Return [x, y] of the center of cell containing provided text 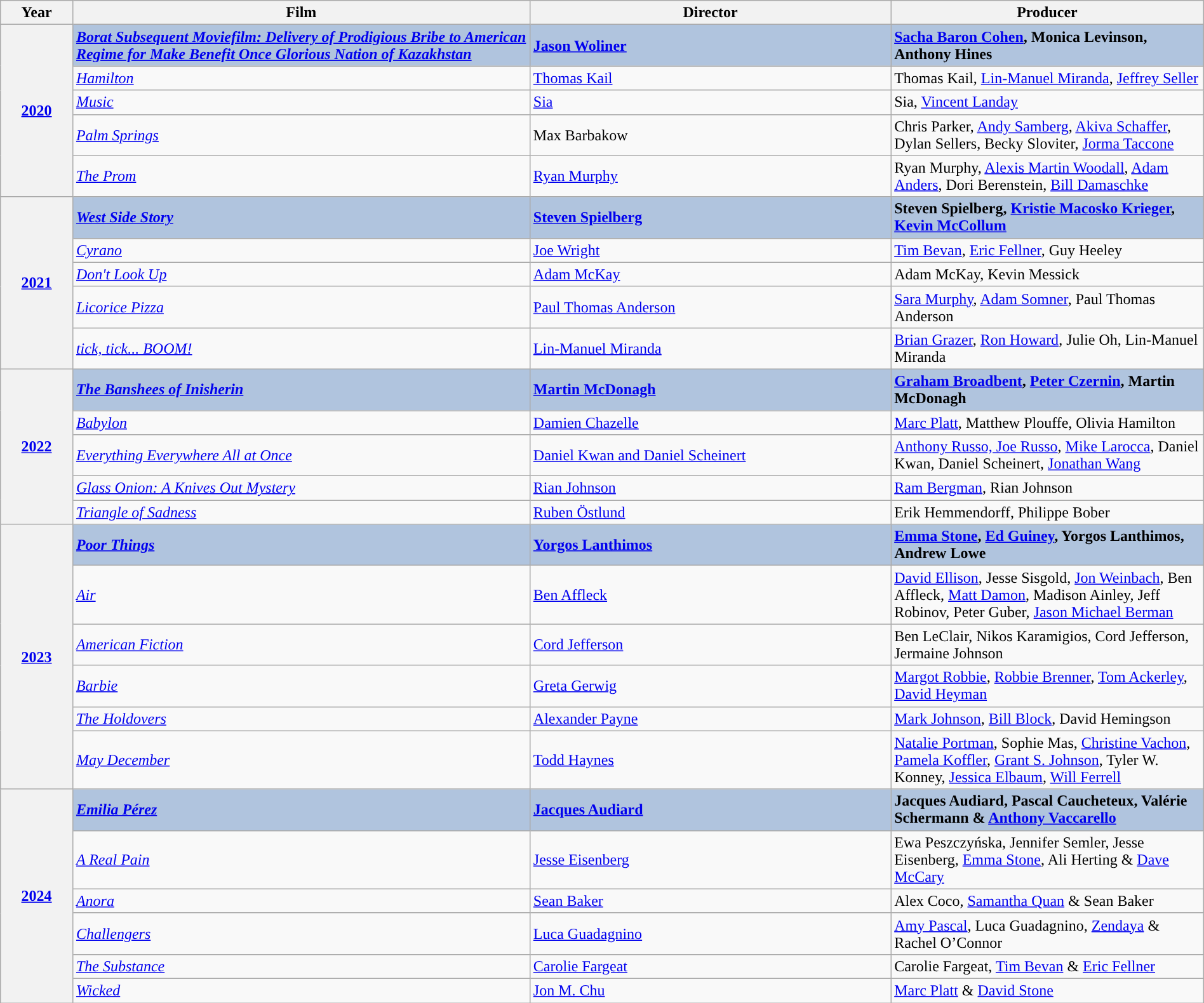
Poor Things [301, 545]
Thomas Kail, Lin-Manuel Miranda, Jeffrey Seller [1048, 78]
Carolie Fargeat, Tim Bevan & Eric Fellner [1048, 966]
Damien Chazelle [710, 422]
Martin McDonagh [710, 390]
Yorgos Lanthimos [710, 545]
Borat Subsequent Moviefilm: Delivery of Prodigious Bribe to American Regime for Make Benefit Once Glorious Nation of Kazakhstan [301, 46]
Alex Coco, Samantha Quan & Sean Baker [1048, 901]
Licorice Pizza [301, 307]
Anora [301, 901]
Graham Broadbent, Peter Czernin, Martin McDonagh [1048, 390]
tick, tick... BOOM! [301, 348]
Everything Everywhere All at Once [301, 456]
Emilia Pérez [301, 810]
Steven Spielberg [710, 217]
Barbie [301, 686]
Thomas Kail [710, 78]
Steven Spielberg, Kristie Macosko Krieger, Kevin McCollum [1048, 217]
May December [301, 760]
Emma Stone, Ed Guiney, Yorgos Lanthimos, Andrew Lowe [1048, 545]
Joe Wright [710, 250]
Babylon [301, 422]
Sara Murphy, Adam Somner, Paul Thomas Anderson [1048, 307]
Sia, Vincent Landay [1048, 102]
2020 [37, 110]
2021 [37, 283]
Music [301, 102]
Ryan Murphy [710, 176]
Director [710, 13]
Anthony Russo, Joe Russo, Mike Larocca, Daniel Kwan, Daniel Scheinert, Jonathan Wang [1048, 456]
Year [37, 13]
Challengers [301, 933]
Tim Bevan, Eric Fellner, Guy Heeley [1048, 250]
Palm Springs [301, 135]
Paul Thomas Anderson [710, 307]
Adam McKay [710, 274]
Margot Robbie, Robbie Brenner, Tom Ackerley, David Heyman [1048, 686]
Sia [710, 102]
Ben LeClair, Nikos Karamigios, Cord Jefferson, Jermaine Johnson [1048, 645]
Hamilton [301, 78]
Glass Onion: A Knives Out Mystery [301, 488]
Jacques Audiard, Pascal Caucheteux, Valérie Schermann & Anthony Vaccarello [1048, 810]
Jacques Audiard [710, 810]
Chris Parker, Andy Samberg, Akiva Schaffer, Dylan Sellers, Becky Sloviter, Jorma Taccone [1048, 135]
Natalie Portman, Sophie Mas, Christine Vachon, Pamela Koffler, Grant S. Johnson, Tyler W. Konney, Jessica Elbaum, Will Ferrell [1048, 760]
Wicked [301, 990]
Ruben Östlund [710, 512]
Greta Gerwig [710, 686]
Carolie Fargeat [710, 966]
The Holdovers [301, 719]
Marc Platt & David Stone [1048, 990]
Sacha Baron Cohen, Monica Levinson, Anthony Hines [1048, 46]
Rian Johnson [710, 488]
A Real Pain [301, 860]
Alexander Payne [710, 719]
Don't Look Up [301, 274]
Ewa Peszczyńska, Jennifer Semler, Jesse Eisenberg, Emma Stone, Ali Herting & Dave McCary [1048, 860]
American Fiction [301, 645]
Cord Jefferson [710, 645]
Ben Affleck [710, 595]
Luca Guadagnino [710, 933]
Daniel Kwan and Daniel Scheinert [710, 456]
Jon M. Chu [710, 990]
2022 [37, 446]
Mark Johnson, Bill Block, David Hemingson [1048, 719]
Ram Bergman, Rian Johnson [1048, 488]
West Side Story [301, 217]
Todd Haynes [710, 760]
Sean Baker [710, 901]
Lin-Manuel Miranda [710, 348]
2024 [37, 896]
The Prom [301, 176]
Adam McKay, Kevin Messick [1048, 274]
The Banshees of Inisherin [301, 390]
Marc Platt, Matthew Plouffe, Olivia Hamilton [1048, 422]
Producer [1048, 13]
Amy Pascal, Luca Guadagnino, Zendaya & Rachel O’Connor [1048, 933]
Brian Grazer, Ron Howard, Julie Oh, Lin-Manuel Miranda [1048, 348]
Jesse Eisenberg [710, 860]
Jason Woliner [710, 46]
David Ellison, Jesse Sisgold, Jon Weinbach, Ben Affleck, Matt Damon, Madison Ainley, Jeff Robinov, Peter Guber, Jason Michael Berman [1048, 595]
Erik Hemmendorff, Philippe Bober [1048, 512]
2023 [37, 656]
Triangle of Sadness [301, 512]
Max Barbakow [710, 135]
Film [301, 13]
Cyrano [301, 250]
Air [301, 595]
Ryan Murphy, Alexis Martin Woodall, Adam Anders, Dori Berenstein, Bill Damaschke [1048, 176]
The Substance [301, 966]
